Return the [X, Y] coordinate for the center point of the cell that contains the specified text.  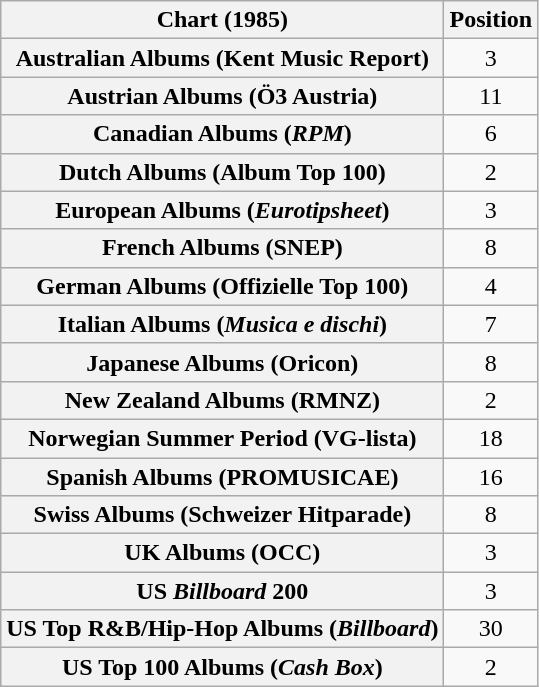
Swiss Albums (Schweizer Hitparade) [222, 515]
16 [491, 477]
11 [491, 96]
Spanish Albums (PROMUSICAE) [222, 477]
US Billboard 200 [222, 591]
Austrian Albums (Ö3 Austria) [222, 96]
New Zealand Albums (RMNZ) [222, 400]
French Albums (SNEP) [222, 248]
Canadian Albums (RPM) [222, 134]
Italian Albums (Musica e dischi) [222, 324]
30 [491, 629]
7 [491, 324]
4 [491, 286]
German Albums (Offizielle Top 100) [222, 286]
Australian Albums (Kent Music Report) [222, 58]
Japanese Albums (Oricon) [222, 362]
Dutch Albums (Album Top 100) [222, 172]
18 [491, 438]
UK Albums (OCC) [222, 553]
Position [491, 20]
US Top 100 Albums (Cash Box) [222, 667]
European Albums (Eurotipsheet) [222, 210]
Norwegian Summer Period (VG-lista) [222, 438]
US Top R&B/Hip-Hop Albums (Billboard) [222, 629]
Chart (1985) [222, 20]
6 [491, 134]
